Locate the cell with the specified text and output its (X, Y) center coordinate. 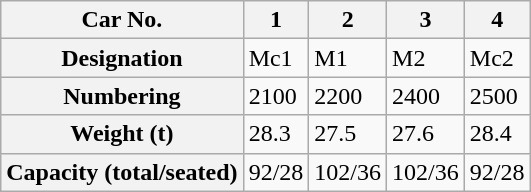
2100 (276, 96)
Weight (t) (122, 134)
2500 (497, 96)
M1 (348, 58)
2400 (426, 96)
Capacity (total/seated) (122, 172)
2200 (348, 96)
2 (348, 20)
27.6 (426, 134)
Designation (122, 58)
28.3 (276, 134)
M2 (426, 58)
Mc1 (276, 58)
Car No. (122, 20)
1 (276, 20)
Numbering (122, 96)
3 (426, 20)
Mc2 (497, 58)
27.5 (348, 134)
28.4 (497, 134)
4 (497, 20)
